Provide the [X, Y] coordinate of the cell's center where the given text is located.  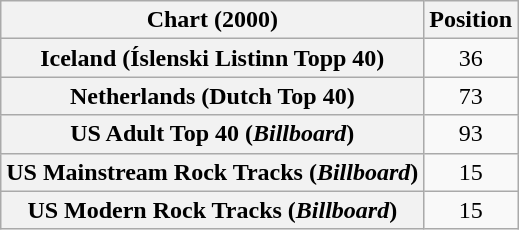
Netherlands (Dutch Top 40) [212, 96]
93 [471, 134]
Iceland (Íslenski Listinn Topp 40) [212, 58]
73 [471, 96]
Position [471, 20]
US Adult Top 40 (Billboard) [212, 134]
US Modern Rock Tracks (Billboard) [212, 210]
Chart (2000) [212, 20]
36 [471, 58]
US Mainstream Rock Tracks (Billboard) [212, 172]
